Scan for the cell matching the given text and deliver its (X, Y) coordinate at center. 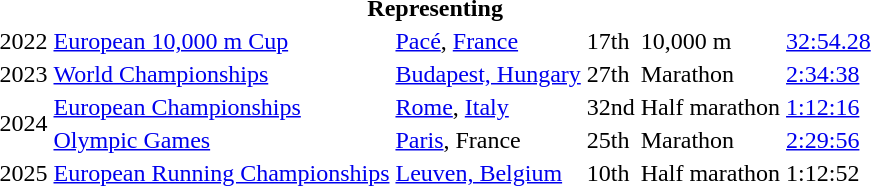
European 10,000 m Cup (222, 41)
Pacé, France (488, 41)
27th (610, 74)
32nd (610, 107)
10,000 m (710, 41)
World Championships (222, 74)
European Championships (222, 107)
17th (610, 41)
25th (610, 140)
Olympic Games (222, 140)
Rome, Italy (488, 107)
Half marathon (710, 107)
Budapest, Hungary (488, 74)
Paris, France (488, 140)
